Search for the cell housing the specified text and yield its [X, Y] center coordinate. 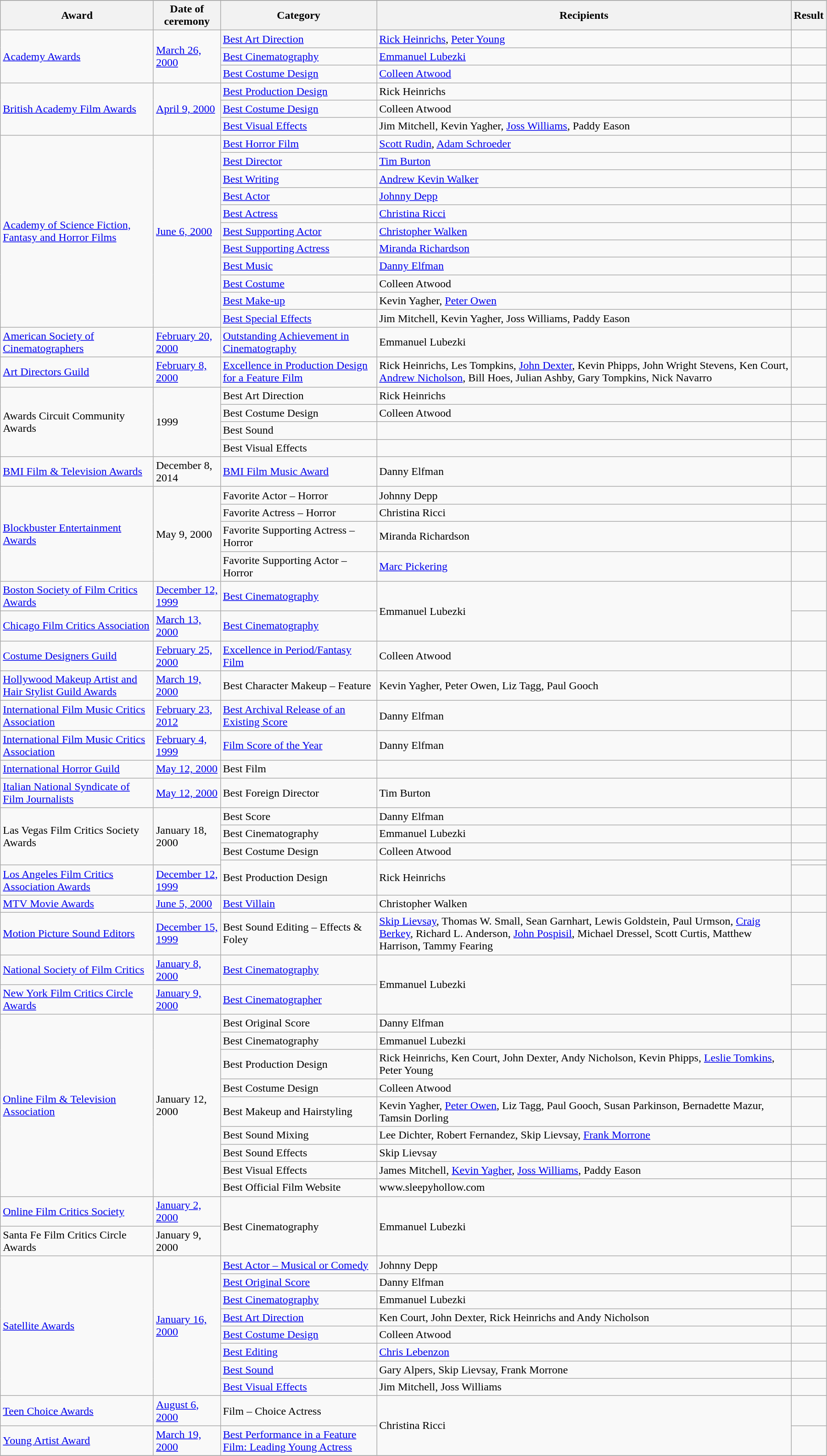
Best Score [298, 816]
Satellite Awards [77, 1326]
Category [298, 16]
International Horror Guild [77, 769]
Outstanding Achievement in Cinematography [298, 342]
Hollywood Makeup Artist and Hair Stylist Guild Awards [77, 686]
March 13, 2000 [187, 626]
National Society of Film Critics [77, 969]
Best Character Makeup – Feature [298, 686]
Kevin Yagher, Peter Owen, Liz Tagg, Paul Gooch [584, 686]
May 9, 2000 [187, 534]
August 6, 2000 [187, 1411]
Costume Designers Guild [77, 656]
Las Vegas Film Critics Society Awards [77, 836]
Art Directors Guild [77, 372]
BMI Film Music Award [298, 472]
Best Supporting Actress [298, 249]
Boston Society of Film Critics Awards [77, 597]
Best Foreign Director [298, 793]
Online Film Critics Society [77, 1211]
Andrew Kevin Walker [584, 179]
Best Sound Effects [298, 1153]
Best Cinematographer [298, 999]
Teen Choice Awards [77, 1411]
Best Performance in a Feature Film: Leading Young Actress [298, 1441]
Best Writing [298, 179]
Lee Dichter, Robert Fernandez, Skip Lievsay, Frank Morrone [584, 1135]
BMI Film & Television Awards [77, 472]
December 8, 2014 [187, 472]
January 16, 2000 [187, 1326]
Excellence in Production Design for a Feature Film [298, 372]
www.sleepyhollow.com [584, 1188]
Rick Heinrichs, Peter Young [584, 39]
Academy of Science Fiction, Fantasy and Horror Films [77, 231]
Film Score of the Year [298, 745]
March 26, 2000 [187, 56]
December 15, 1999 [187, 933]
January 8, 2000 [187, 969]
Best Archival Release of an Existing Score [298, 716]
Blockbuster Entertainment Awards [77, 534]
June 6, 2000 [187, 231]
Academy Awards [77, 56]
Awards Circuit Community Awards [77, 422]
February 4, 1999 [187, 745]
January 12, 2000 [187, 1106]
Young Artist Award [77, 1441]
1999 [187, 422]
Motion Picture Sound Editors [77, 933]
Favorite Supporting Actress – Horror [298, 536]
Gary Alpers, Skip Lievsay, Frank Morrone [584, 1370]
Best Actress [298, 213]
Best Film [298, 769]
Best Villain [298, 904]
Best Music [298, 266]
Favorite Supporting Actor – Horror [298, 566]
Best Actor [298, 196]
Best Costume [298, 284]
Best Actor – Musical or Comedy [298, 1265]
Online Film & Television Association [77, 1106]
Chicago Film Critics Association [77, 626]
June 5, 2000 [187, 904]
Best Supporting Actor [298, 231]
Award [77, 16]
Best Make-up [298, 301]
Favorite Actor – Horror [298, 495]
Best Director [298, 161]
Santa Fe Film Critics Circle Awards [77, 1241]
February 20, 2000 [187, 342]
Best Editing [298, 1352]
Best Sound Mixing [298, 1135]
Italian National Syndicate of Film Journalists [77, 793]
April 9, 2000 [187, 109]
Ken Court, John Dexter, Rick Heinrichs and Andy Nicholson [584, 1317]
Best Horror Film [298, 144]
Los Angeles Film Critics Association Awards [77, 880]
New York Film Critics Circle Awards [77, 999]
February 25, 2000 [187, 656]
February 23, 2012 [187, 716]
Scott Rudin, Adam Schroeder [584, 144]
January 18, 2000 [187, 836]
Chris Lebenzon [584, 1352]
Marc Pickering [584, 566]
February 8, 2000 [187, 372]
James Mitchell, Kevin Yagher, Joss Williams, Paddy Eason [584, 1170]
MTV Movie Awards [77, 904]
Recipients [584, 16]
Favorite Actress – Horror [298, 513]
Jim Mitchell, Joss Williams [584, 1387]
Date of ceremony [187, 16]
Rick Heinrichs, Ken Court, John Dexter, Andy Nicholson, Kevin Phipps, Leslie Tomkins, Peter Young [584, 1065]
Kevin Yagher, Peter Owen, Liz Tagg, Paul Gooch, Susan Parkinson, Bernadette Mazur, Tamsin Dorling [584, 1111]
British Academy Film Awards [77, 109]
Film – Choice Actress [298, 1411]
January 2, 2000 [187, 1211]
Kevin Yagher, Peter Owen [584, 301]
Best Sound Editing – Effects & Foley [298, 933]
Excellence in Period/Fantasy Film [298, 656]
Best Makeup and Hairstyling [298, 1111]
Best Official Film Website [298, 1188]
Skip Lievsay [584, 1153]
Result [809, 16]
Best Special Effects [298, 318]
American Society of Cinematographers [77, 342]
